Output the [X, Y] coordinate of the center of the cell containing the given text.  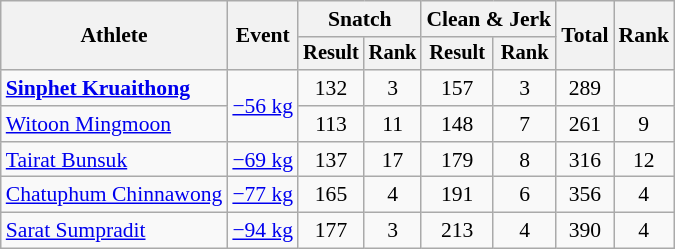
165 [331, 195]
Witoon Mingmoon [114, 124]
Athlete [114, 36]
Total [584, 36]
Sinphet Kruaithong [114, 88]
356 [584, 195]
−94 kg [262, 231]
390 [584, 231]
12 [644, 160]
Clean & Jerk [488, 19]
213 [457, 231]
−77 kg [262, 195]
9 [644, 124]
316 [584, 160]
11 [393, 124]
17 [393, 160]
6 [524, 195]
7 [524, 124]
137 [331, 160]
Snatch [360, 19]
132 [331, 88]
Chatuphum Chinnawong [114, 195]
8 [524, 160]
261 [584, 124]
148 [457, 124]
Event [262, 36]
179 [457, 160]
177 [331, 231]
−56 kg [262, 106]
113 [331, 124]
191 [457, 195]
−69 kg [262, 160]
Sarat Sumpradit [114, 231]
Tairat Bunsuk [114, 160]
289 [584, 88]
157 [457, 88]
